From the cell containing the given text, extract its center point as [X, Y] coordinate. 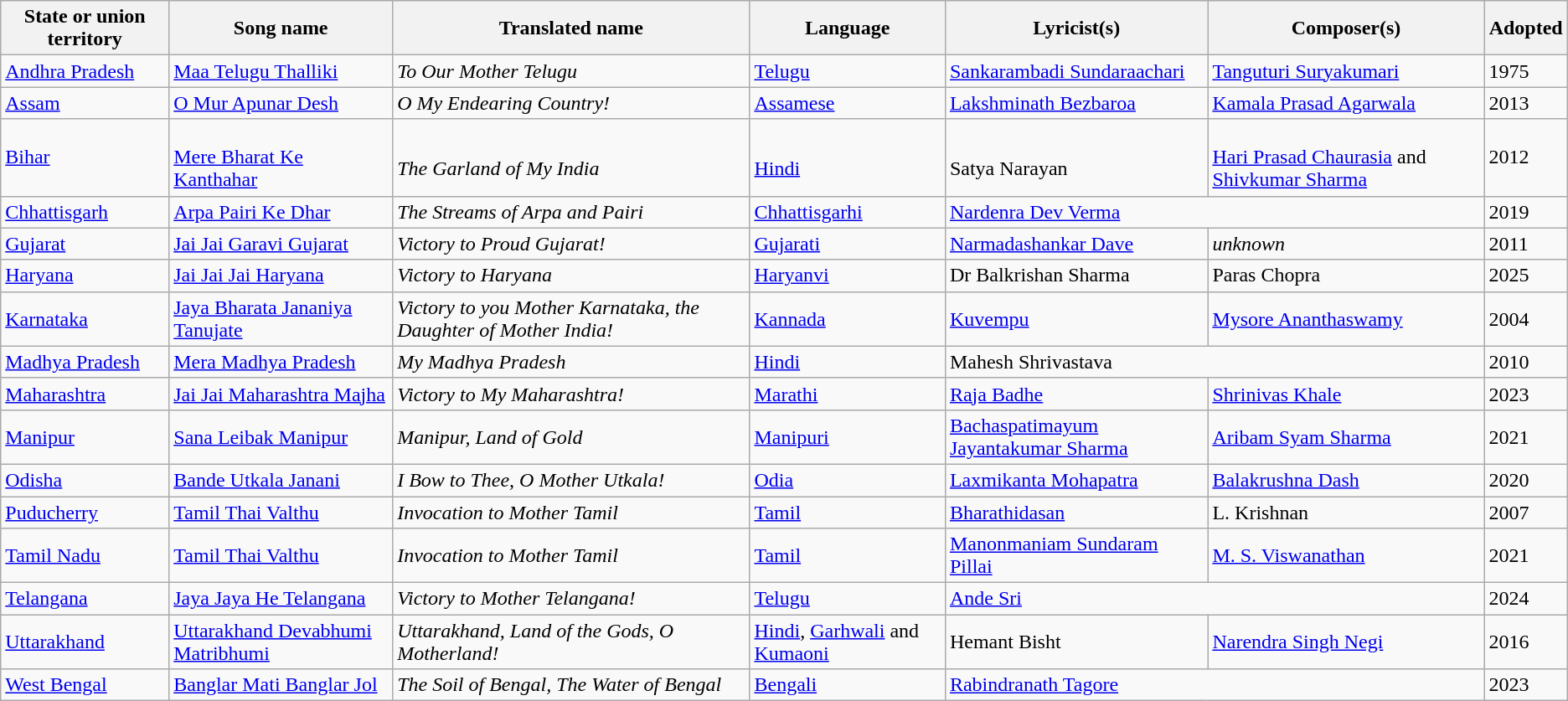
2025 [1526, 276]
Bachaspatimayum Jayantakumar Sharma [1075, 437]
The Soil of Bengal, The Water of Bengal [571, 685]
Kuvempu [1075, 318]
O Mur Apunar Desh [281, 103]
Bharathidasan [1075, 512]
Tanguturi Suryakumari [1346, 71]
Mere Bharat Ke Kanthahar [281, 157]
Hari Prasad Chaurasia and Shivkumar Sharma [1346, 157]
Composer(s) [1346, 28]
1975 [1526, 71]
I Bow to Thee, O Mother Utkala! [571, 480]
Jaya Jaya He Telangana [281, 599]
Haryana [85, 276]
O My Endearing Country! [571, 103]
Gujarat [85, 244]
2020 [1526, 480]
Gujarati [848, 244]
Dr Balkrishan Sharma [1075, 276]
unknown [1346, 244]
2011 [1526, 244]
Victory to you Mother Karnataka, the Daughter of Mother India! [571, 318]
Arpa Pairi Ke Dhar [281, 212]
Hemant Bisht [1075, 642]
2012 [1526, 157]
2016 [1526, 642]
The Streams of Arpa and Pairi [571, 212]
Satya Narayan [1075, 157]
Assamese [848, 103]
Raja Badhe [1075, 394]
Uttarakhand Devabhumi Matribhumi [281, 642]
Victory to Mother Telangana! [571, 599]
West Bengal [85, 685]
Manonmaniam Sundaram Pillai [1075, 556]
Uttarakhand, Land of the Gods, O Motherland! [571, 642]
Andhra Pradesh [85, 71]
Haryanvi [848, 276]
Jaya Bharata Jananiya Tanujate [281, 318]
Madhya Pradesh [85, 362]
2007 [1526, 512]
Narmadashankar Dave [1075, 244]
Victory to Haryana [571, 276]
Chhattisgarhi [848, 212]
Manipur [85, 437]
Odia [848, 480]
Narendra Singh Negi [1346, 642]
Lakshminath Bezbaroa [1075, 103]
2004 [1526, 318]
Ande Sri [1215, 599]
Jai Jai Jai Haryana [281, 276]
Jai Jai Garavi Gujarat [281, 244]
Mera Madhya Pradesh [281, 362]
Kannada [848, 318]
State or union territory [85, 28]
Telangana [85, 599]
Laxmikanta Mohapatra [1075, 480]
Lyricist(s) [1075, 28]
Rabindranath Tagore [1215, 685]
Language [848, 28]
L. Krishnan [1346, 512]
Paras Chopra [1346, 276]
2024 [1526, 599]
2013 [1526, 103]
Manipuri [848, 437]
Assam [85, 103]
Bihar [85, 157]
Jai Jai Maharashtra Majha [281, 394]
The Garland of My India [571, 157]
My Madhya Pradesh [571, 362]
Sankarambadi Sundaraachari [1075, 71]
Marathi [848, 394]
To Our Mother Telugu [571, 71]
Nardenra Dev Verma [1215, 212]
Odisha [85, 480]
Chhattisgarh [85, 212]
Aribam Syam Sharma [1346, 437]
Balakrushna Dash [1346, 480]
2019 [1526, 212]
Manipur, Land of Gold [571, 437]
Uttarakhand [85, 642]
Mahesh Shrivastava [1215, 362]
Mysore Ananthaswamy [1346, 318]
M. S. Viswanathan [1346, 556]
Maharashtra [85, 394]
Kamala Prasad Agarwala [1346, 103]
Adopted [1526, 28]
Maa Telugu Thalliki [281, 71]
Banglar Mati Banglar Jol [281, 685]
Song name [281, 28]
Victory to My Maharashtra! [571, 394]
Bande Utkala Janani [281, 480]
Bengali [848, 685]
Translated name [571, 28]
Sana Leibak Manipur [281, 437]
Karnataka [85, 318]
Puducherry [85, 512]
Victory to Proud Gujarat! [571, 244]
Tamil Nadu [85, 556]
Hindi, Garhwali and Kumaoni [848, 642]
2010 [1526, 362]
Shrinivas Khale [1346, 394]
